Provide the (x, y) coordinate of the cell's center where the given text is located.  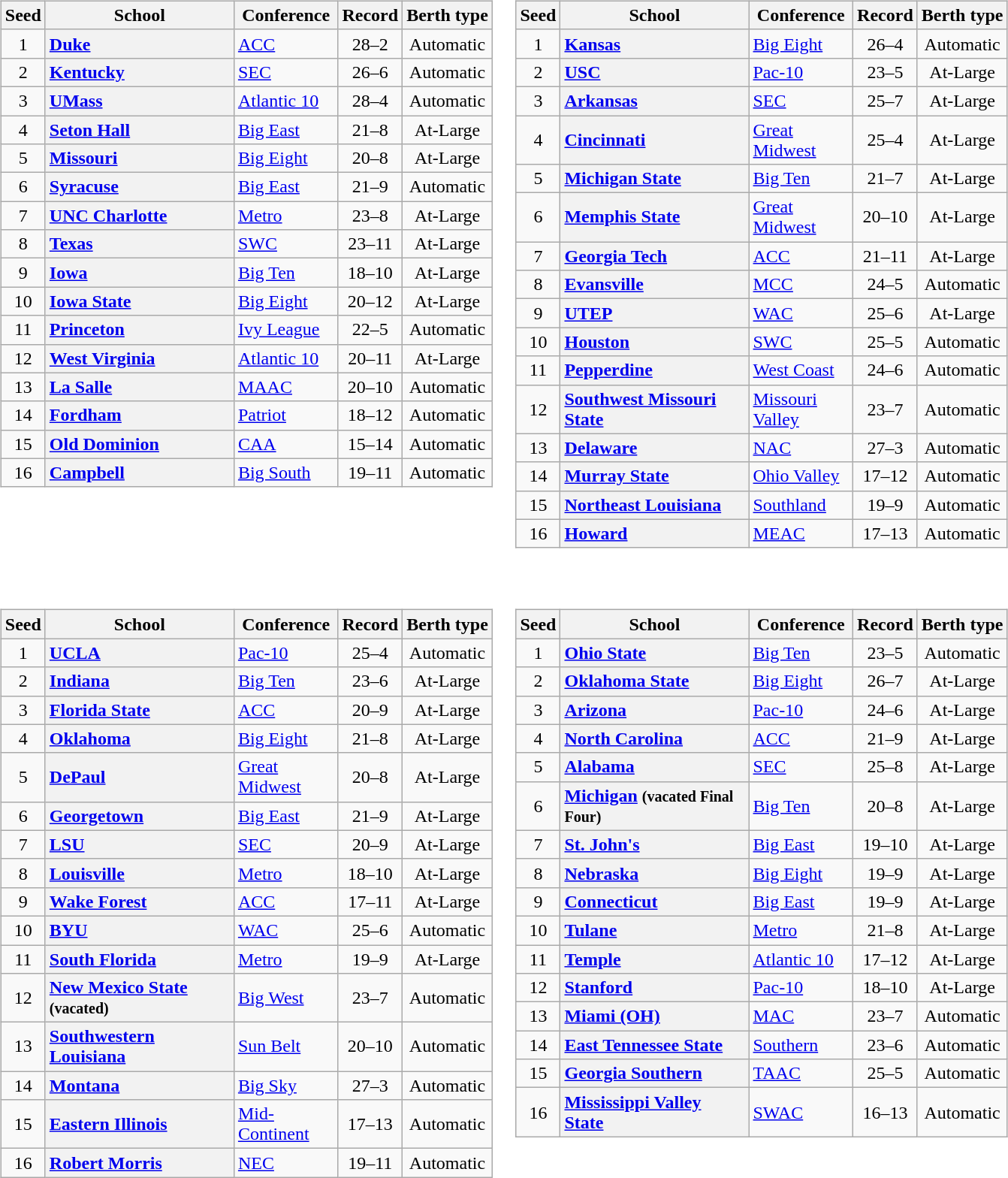
Syracuse (140, 187)
21–7 (886, 179)
UNC Charlotte (140, 216)
26–6 (370, 72)
16–13 (886, 1112)
23–8 (370, 216)
North Carolina (655, 739)
Princeton (140, 330)
USC (655, 72)
24–5 (886, 285)
Oklahoma (140, 739)
Southland (801, 505)
West Virginia (140, 358)
Eastern Illinois (140, 1124)
28–4 (370, 101)
Louisville (140, 873)
Southwest Missouri State (655, 409)
Missouri (140, 159)
Oklahoma State (655, 681)
UMass (140, 101)
NAC (801, 448)
Ohio State (655, 653)
Houston (655, 342)
Connecticut (655, 902)
MCC (801, 285)
Howard (655, 533)
La Salle (140, 387)
MEAC (801, 533)
New Mexico State (vacated) (140, 998)
Patriot (285, 415)
Fordham (140, 415)
Seton Hall (140, 130)
Arizona (655, 710)
NEC (285, 1163)
26–4 (886, 44)
CAA (285, 444)
Evansville (655, 285)
Montana (140, 1086)
Mid-Continent (285, 1124)
Missouri Valley (801, 409)
Southern (801, 1045)
18–12 (370, 415)
Memphis State (655, 218)
West Coast (801, 370)
DePaul (140, 777)
Alabama (655, 767)
Big South (285, 473)
Georgetown (140, 816)
20–11 (370, 358)
Kentucky (140, 72)
Texas (140, 244)
BYU (140, 930)
UTEP (655, 313)
Duke (140, 44)
South Florida (140, 959)
LSU (140, 844)
Robert Morris (140, 1163)
Temple (655, 959)
Pepperdine (655, 370)
20–12 (370, 301)
St. John's (655, 844)
TAAC (801, 1074)
Miami (OH) (655, 1016)
15–14 (370, 444)
Michigan State (655, 179)
25–7 (886, 101)
22–5 (370, 330)
Indiana (140, 681)
SWAC (801, 1112)
Florida State (140, 710)
Delaware (655, 448)
Iowa (140, 273)
Ohio Valley (801, 476)
Sun Belt (285, 1047)
Murray State (655, 476)
19–10 (886, 844)
17–11 (370, 902)
Big Sky (285, 1086)
23–11 (370, 244)
Michigan (vacated Final Four) (655, 805)
Southwestern Louisiana (140, 1047)
UCLA (140, 653)
21–11 (886, 256)
25–8 (886, 767)
Tulane (655, 930)
28–2 (370, 44)
Mississippi Valley State (655, 1112)
Campbell (140, 473)
Stanford (655, 988)
Ivy League (285, 330)
Wake Forest (140, 902)
Cincinnati (655, 140)
Georgia Tech (655, 256)
Iowa State (140, 301)
MAC (801, 1016)
26–7 (886, 681)
Nebraska (655, 873)
MAAC (285, 387)
Arkansas (655, 101)
Big West (285, 998)
Georgia Southern (655, 1074)
Northeast Louisiana (655, 505)
East Tennessee State (655, 1045)
Kansas (655, 44)
Old Dominion (140, 444)
